From the cell containing the given text, extract its center point as (X, Y) coordinate. 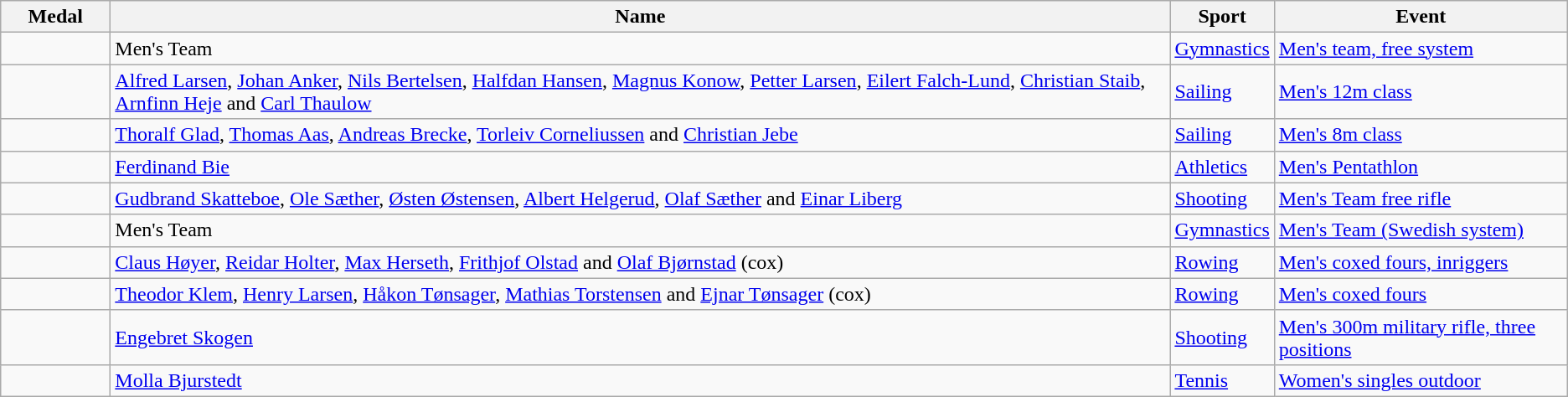
Men's 300m military rifle, three positions (1421, 337)
Gudbrand Skatteboe, Ole Sæther, Østen Østensen, Albert Helgerud, Olaf Sæther and Einar Liberg (640, 198)
Men's coxed fours (1421, 294)
Thoralf Glad, Thomas Aas, Andreas Brecke, Torleiv Corneliussen and Christian Jebe (640, 135)
Theodor Klem, Henry Larsen, Håkon Tønsager, Mathias Torstensen and Ejnar Tønsager (cox) (640, 294)
Men's Team (Swedish system) (1421, 230)
Men's coxed fours, inriggers (1421, 262)
Women's singles outdoor (1421, 380)
Sport (1222, 17)
Medal (55, 17)
Men's Pentathlon (1421, 167)
Men's 12m class (1421, 92)
Men's 8m class (1421, 135)
Claus Høyer, Reidar Holter, Max Herseth, Frithjof Olstad and Olaf Bjørnstad (cox) (640, 262)
Molla Bjurstedt (640, 380)
Ferdinand Bie (640, 167)
Men's team, free system (1421, 49)
Event (1421, 17)
Men's Team free rifle (1421, 198)
Athletics (1222, 167)
Tennis (1222, 380)
Name (640, 17)
Engebret Skogen (640, 337)
